Locate the cell with the specified text and output its (x, y) center coordinate. 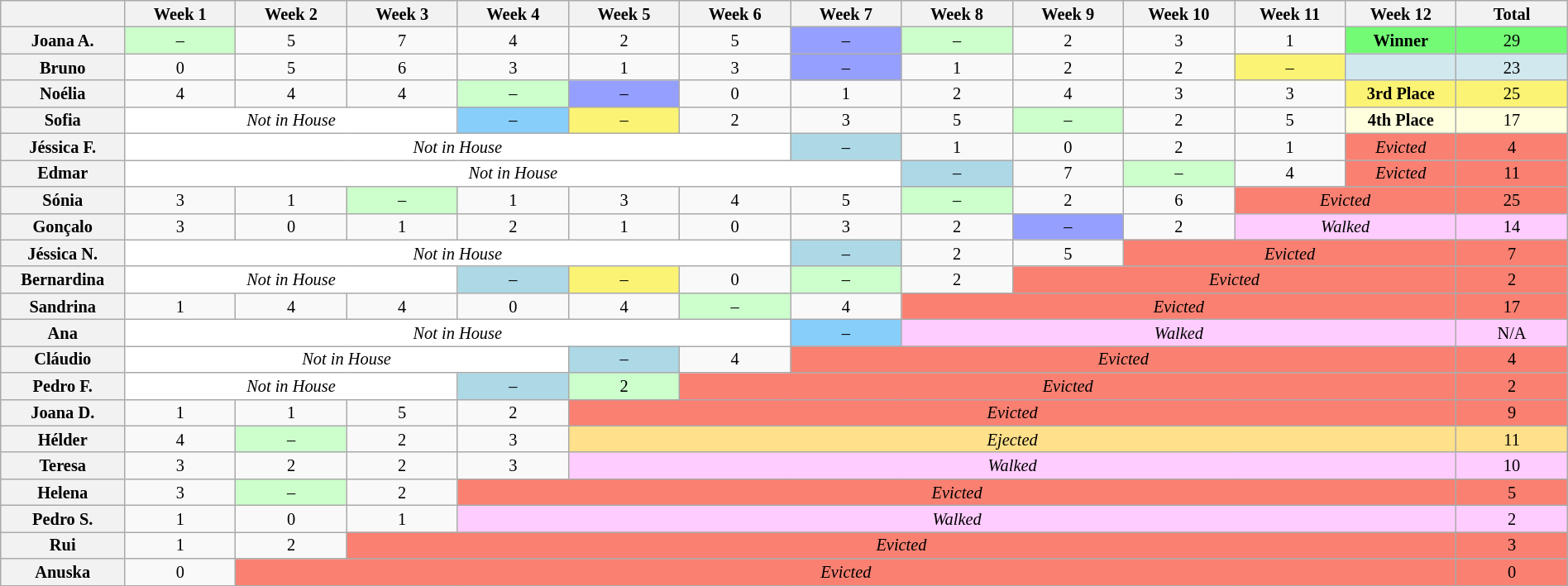
Sofia (63, 120)
Hélder (63, 439)
Week 5 (624, 13)
Week 3 (402, 13)
Sónia (63, 199)
Jéssica N. (63, 253)
9 (1512, 412)
Anuska (63, 572)
Total (1512, 13)
Week 4 (513, 13)
Sandrina (63, 306)
Ejected (1012, 439)
Week 11 (1289, 13)
Week 1 (180, 13)
Helena (63, 492)
Week 10 (1178, 13)
Joana A. (63, 40)
N/A (1512, 332)
10 (1512, 465)
Edmar (63, 173)
Week 6 (735, 13)
14 (1512, 226)
29 (1512, 40)
Pedro S. (63, 518)
Bernardina (63, 279)
Winner (1401, 40)
Gonçalo (63, 226)
Rui (63, 545)
Jéssica F. (63, 146)
Week 7 (846, 13)
Bruno (63, 67)
Cláudio (63, 359)
23 (1512, 67)
Week 12 (1401, 13)
Pedro F. (63, 386)
Week 9 (1068, 13)
3rd Place (1401, 93)
Week 8 (957, 13)
Teresa (63, 465)
Week 2 (291, 13)
Ana (63, 332)
Noélia (63, 93)
4th Place (1401, 120)
Joana D. (63, 412)
